For the text-containing cell, return its midpoint in [X, Y] coordinate format. 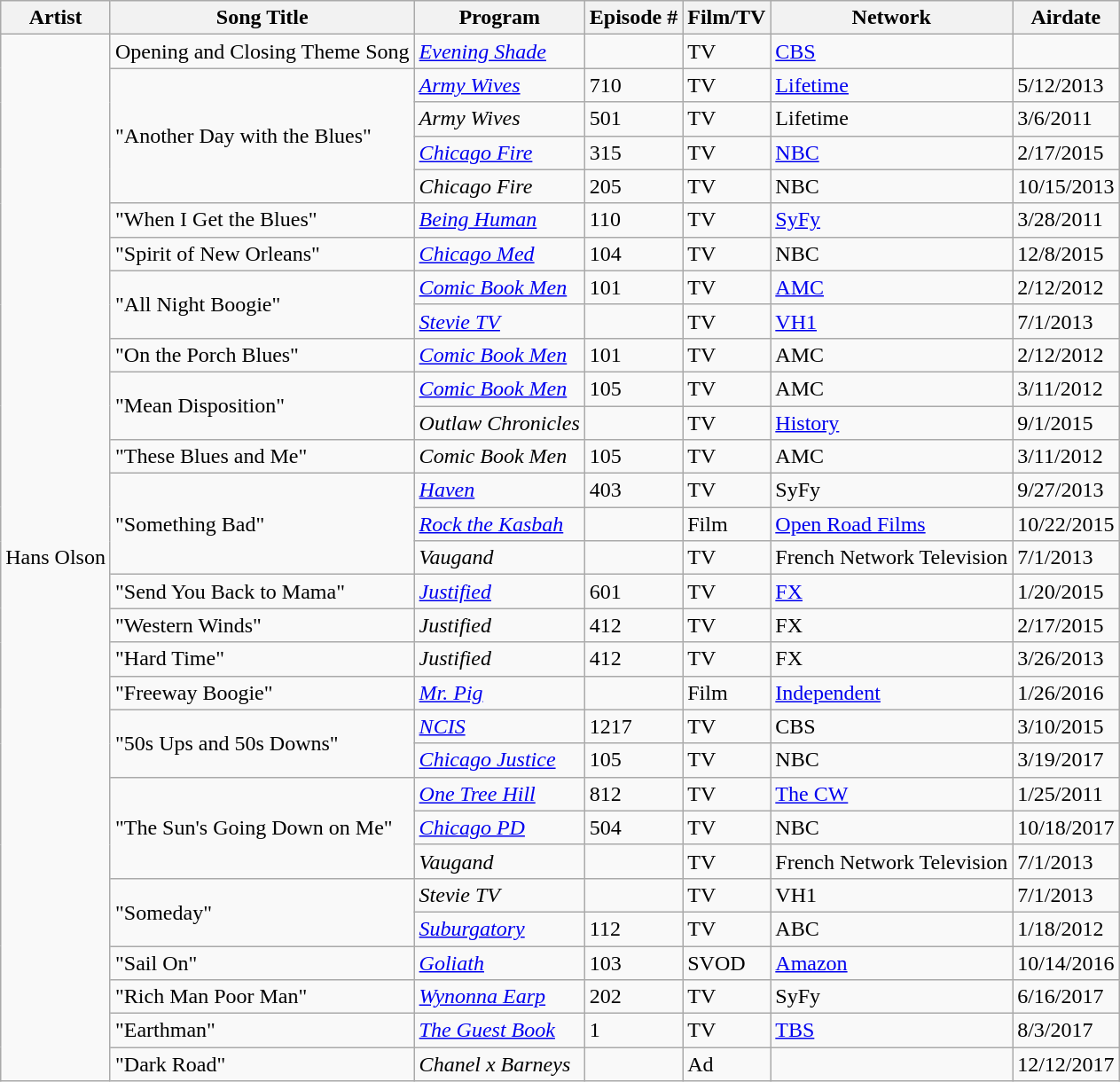
6/16/2017 [1066, 997]
501 [633, 119]
"Something Bad" [262, 524]
Independent [892, 693]
10/14/2016 [1066, 962]
"Sail On" [262, 962]
Ad [727, 1064]
Airdate [1066, 18]
Outlaw Chronicles [499, 423]
Chicago Med [499, 254]
601 [633, 592]
315 [633, 153]
One Tree Hill [499, 794]
"50s Ups and 50s Downs" [262, 743]
Open Road Films [892, 524]
"When I Get the Blues" [262, 220]
205 [633, 186]
10/22/2015 [1066, 524]
Rock the Kasbah [499, 524]
Opening and Closing Theme Song [262, 51]
Suburgatory [499, 929]
9/1/2015 [1066, 423]
12/8/2015 [1066, 254]
"On the Porch Blues" [262, 355]
1/26/2016 [1066, 693]
110 [633, 220]
"These Blues and Me" [262, 457]
710 [633, 85]
1/18/2012 [1066, 929]
"Earthman" [262, 1031]
12/12/2017 [1066, 1064]
1/25/2011 [1066, 794]
"Freeway Boogie" [262, 693]
Chicago Justice [499, 760]
History [892, 423]
Chicago PD [499, 827]
Song Title [262, 18]
SVOD [727, 962]
"Mean Disposition" [262, 405]
403 [633, 490]
"Dark Road" [262, 1064]
104 [633, 254]
The Guest Book [499, 1031]
1 [633, 1031]
Network [892, 18]
5/12/2013 [1066, 85]
"Send You Back to Mama" [262, 592]
Amazon [892, 962]
Goliath [499, 962]
202 [633, 997]
3/19/2017 [1066, 760]
812 [633, 794]
Mr. Pig [499, 693]
Chanel x Barneys [499, 1064]
Haven [499, 490]
Artist [56, 18]
"Another Day with the Blues" [262, 136]
3/26/2013 [1066, 659]
8/3/2017 [1066, 1031]
Wynonna Earp [499, 997]
Episode # [633, 18]
Being Human [499, 220]
3/28/2011 [1066, 220]
1217 [633, 726]
3/10/2015 [1066, 726]
1/20/2015 [1066, 592]
TBS [892, 1031]
NCIS [499, 726]
Program [499, 18]
10/18/2017 [1066, 827]
9/27/2013 [1066, 490]
Hans Olson [56, 558]
"Spirit of New Orleans" [262, 254]
504 [633, 827]
Evening Shade [499, 51]
"The Sun's Going Down on Me" [262, 827]
112 [633, 929]
10/15/2013 [1066, 186]
103 [633, 962]
"Hard Time" [262, 659]
"Rich Man Poor Man" [262, 997]
"Someday" [262, 912]
"All Night Boogie" [262, 304]
The CW [892, 794]
"Western Winds" [262, 625]
3/6/2011 [1066, 119]
Film/TV [727, 18]
ABC [892, 929]
